Output the [X, Y] coordinate of the center of the cell containing the given text.  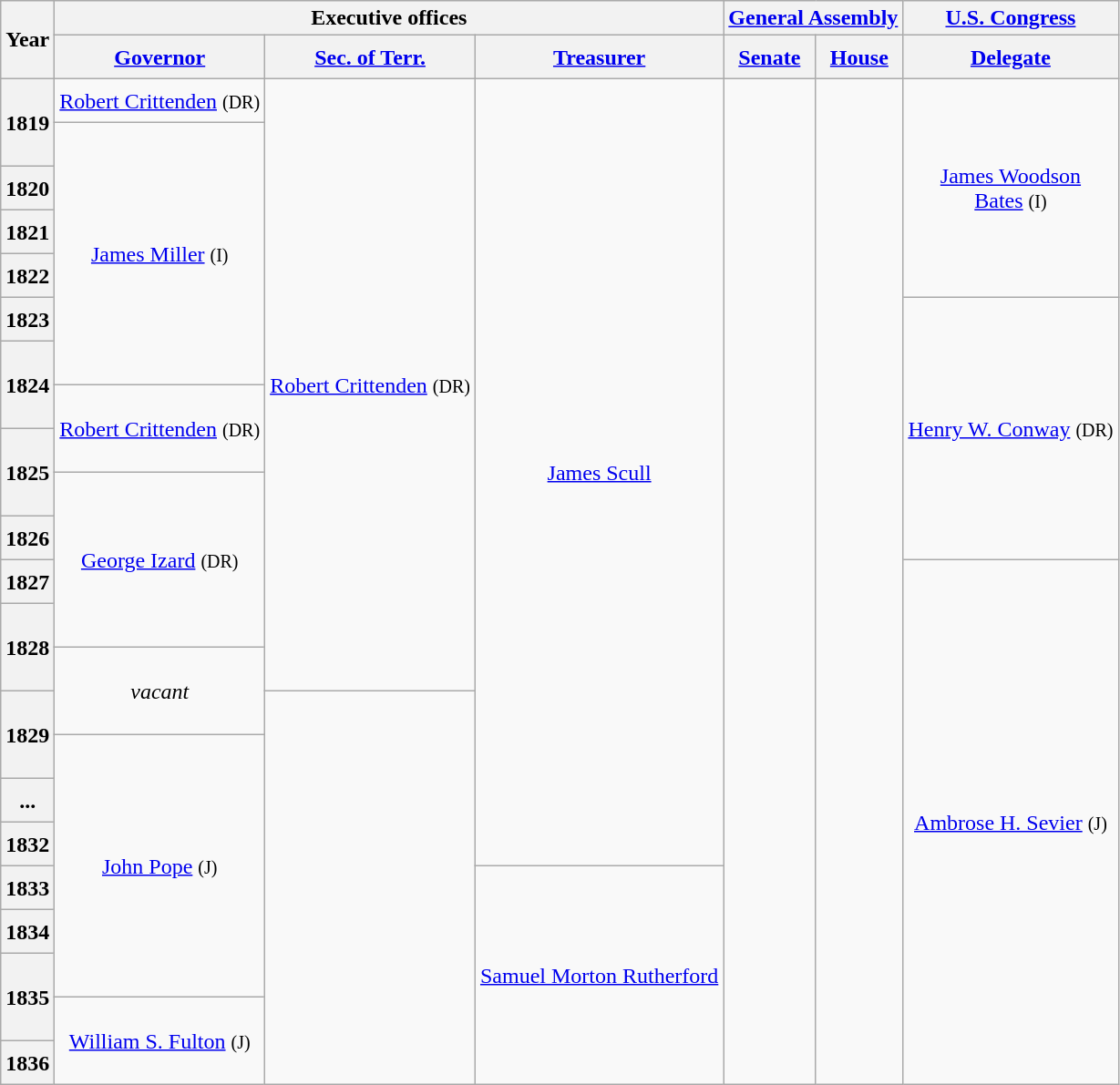
James WoodsonBates (I) [1011, 189]
James Scull [599, 473]
1834 [27, 932]
1823 [27, 320]
James Miller (I) [160, 254]
Henry W. Conway (DR) [1011, 429]
1821 [27, 232]
1824 [27, 385]
Delegate [1011, 57]
1822 [27, 276]
1836 [27, 1063]
1833 [27, 888]
1819 [27, 123]
1827 [27, 582]
William S. Fulton (J) [160, 1041]
Sec. of Terr. [370, 57]
House [859, 57]
John Pope (J) [160, 866]
1832 [27, 844]
1825 [27, 473]
Year [27, 40]
Samuel Morton Rutherford [599, 976]
George Izard (DR) [160, 560]
Treasurer [599, 57]
1820 [27, 189]
vacant [160, 691]
U.S. Congress [1011, 18]
General Assembly [813, 18]
Senate [769, 57]
1826 [27, 538]
... [27, 801]
Executive offices [389, 18]
1835 [27, 998]
Governor [160, 57]
1829 [27, 735]
1828 [27, 648]
Ambrose H. Sevier (J) [1011, 823]
